Scan for the cell matching the given text and deliver its (x, y) coordinate at center. 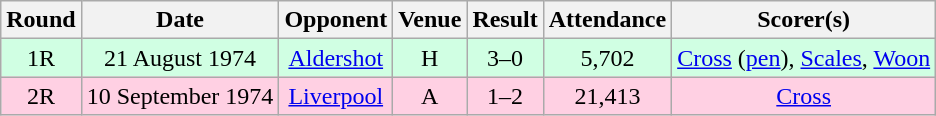
Result (505, 20)
Venue (430, 20)
1R (41, 58)
A (430, 96)
Liverpool (336, 96)
3–0 (505, 58)
Opponent (336, 20)
Aldershot (336, 58)
Round (41, 20)
2R (41, 96)
10 September 1974 (180, 96)
21,413 (607, 96)
1–2 (505, 96)
Date (180, 20)
Cross (804, 96)
21 August 1974 (180, 58)
Cross (pen), Scales, Woon (804, 58)
H (430, 58)
5,702 (607, 58)
Attendance (607, 20)
Scorer(s) (804, 20)
